Provide the [X, Y] coordinate of the cell's center where the given text is located.  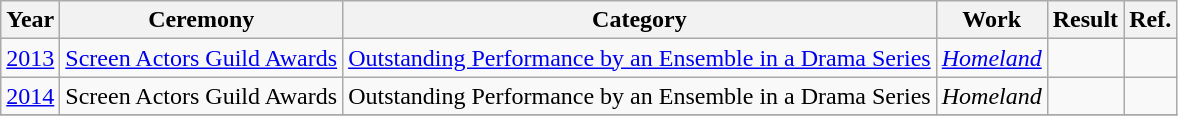
Result [1085, 20]
2014 [30, 96]
Ceremony [202, 20]
2013 [30, 58]
Work [992, 20]
Year [30, 20]
Category [640, 20]
Ref. [1150, 20]
